Identify which cell holds the provided text, then report its (x, y) central coordinate. 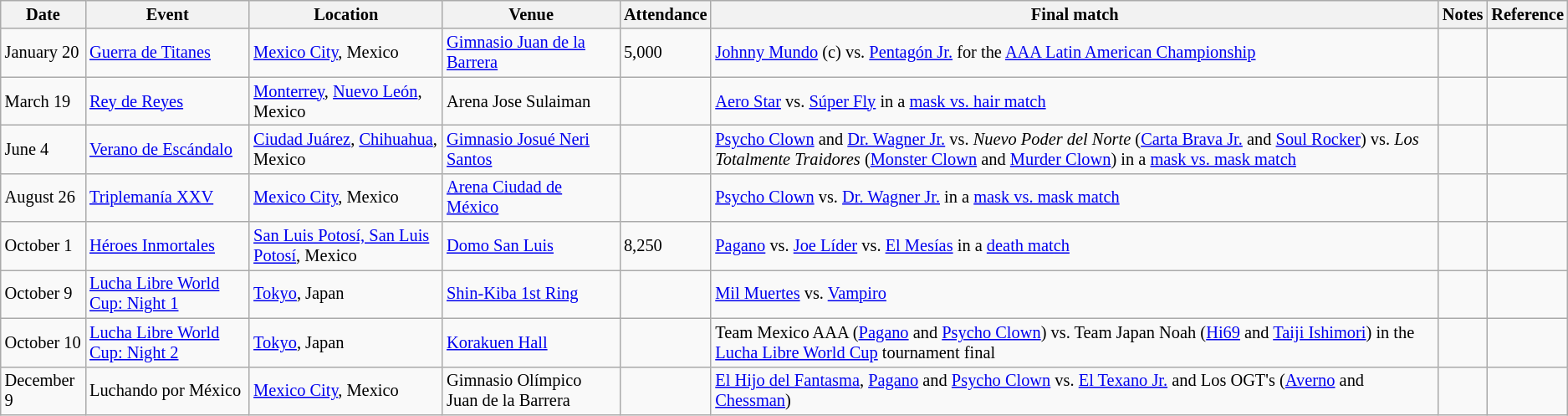
Luchando por México (167, 391)
June 4 (43, 149)
January 20 (43, 53)
Ciudad Juárez, Chihuahua, Mexico (346, 149)
Gimnasio Josué Neri Santos (531, 149)
Rey de Reyes (167, 101)
Location (346, 14)
Shin-Kiba 1st Ring (531, 294)
Gimnasio Juan de la Barrera (531, 53)
December 9 (43, 391)
Héroes Inmortales (167, 246)
El Hijo del Fantasma, Pagano and Psycho Clown vs. El Texano Jr. and Los OGT's (Averno and Chessman) (1075, 391)
Aero Star vs. Súper Fly in a mask vs. hair match (1075, 101)
Johnny Mundo (c) vs. Pentagón Jr. for the AAA Latin American Championship (1075, 53)
Verano de Escándalo (167, 149)
October 9 (43, 294)
October 10 (43, 342)
Notes (1463, 14)
Date (43, 14)
October 1 (43, 246)
Domo San Luis (531, 246)
March 19 (43, 101)
Venue (531, 14)
Reference (1527, 14)
Arena Jose Sulaiman (531, 101)
Lucha Libre World Cup: Night 1 (167, 294)
Lucha Libre World Cup: Night 2 (167, 342)
Event (167, 14)
Attendance (666, 14)
Guerra de Titanes (167, 53)
Korakuen Hall (531, 342)
Monterrey, Nuevo León, Mexico (346, 101)
Triplemanía XXV (167, 198)
Team Mexico AAA (Pagano and Psycho Clown) vs. Team Japan Noah (Hi69 and Taiji Ishimori) in the Lucha Libre World Cup tournament final (1075, 342)
Arena Ciudad de México (531, 198)
Psycho Clown vs. Dr. Wagner Jr. in a mask vs. mask match (1075, 198)
8,250 (666, 246)
5,000 (666, 53)
Final match (1075, 14)
Mil Muertes vs. Vampiro (1075, 294)
Pagano vs. Joe Líder vs. El Mesías in a death match (1075, 246)
Gimnasio Olímpico Juan de la Barrera (531, 391)
August 26 (43, 198)
San Luis Potosí, San Luis Potosí, Mexico (346, 246)
